Output the [X, Y] coordinate of the center of the cell containing the given text.  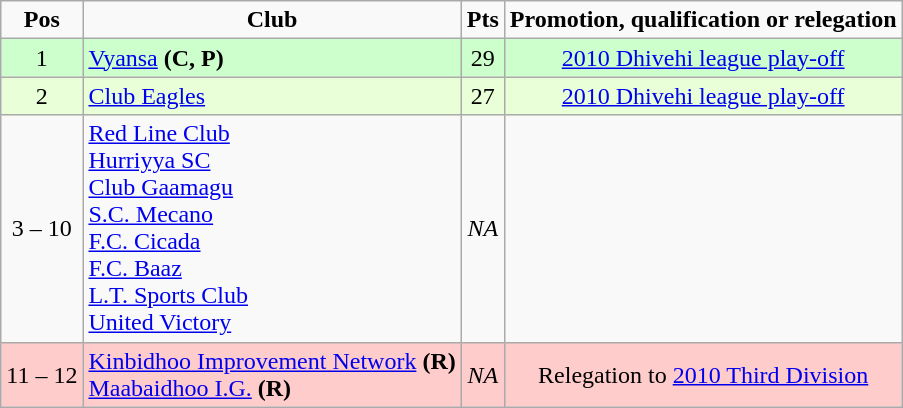
29 [482, 58]
27 [482, 96]
2 [42, 96]
Club [272, 20]
1 [42, 58]
Red Line ClubHurriyya SCClub GaamaguS.C. MecanoF.C. CicadaF.C. BaazL.T. Sports ClubUnited Victory [272, 228]
Pts [482, 20]
Promotion, qualification or relegation [703, 20]
Club Eagles [272, 96]
Kinbidhoo Improvement Network (R)Maabaidhoo I.G. (R) [272, 374]
Vyansa (C, P) [272, 58]
Pos [42, 20]
11 – 12 [42, 374]
Relegation to 2010 Third Division [703, 374]
3 – 10 [42, 228]
